Provide the [X, Y] coordinate of the cell's center where the given text is located.  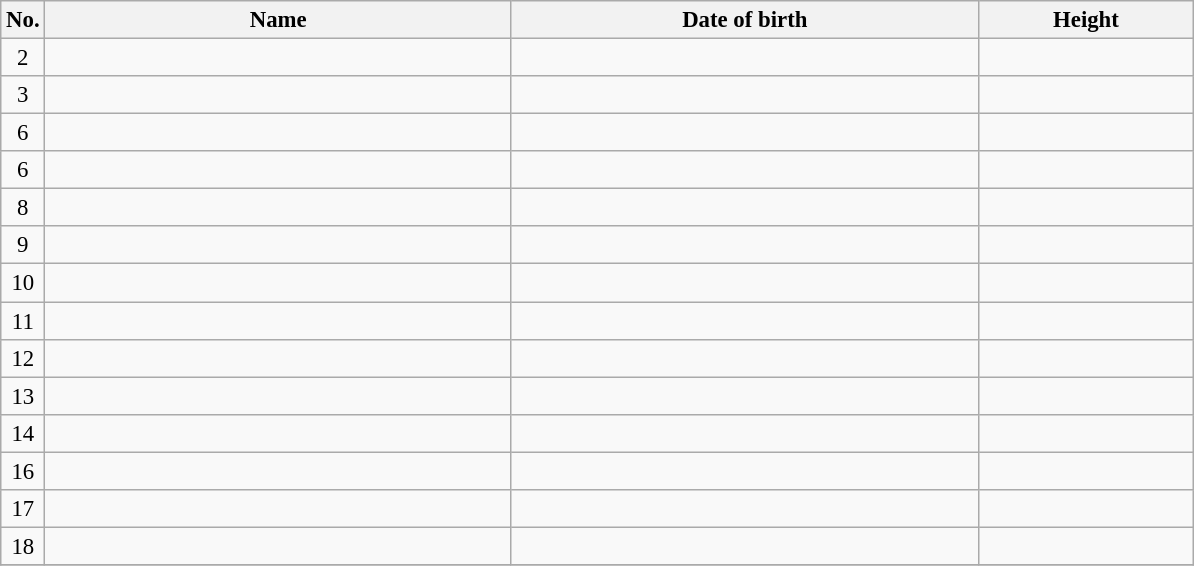
11 [23, 321]
Date of birth [744, 20]
8 [23, 208]
3 [23, 95]
16 [23, 471]
14 [23, 433]
18 [23, 546]
13 [23, 396]
Name [278, 20]
9 [23, 245]
10 [23, 283]
2 [23, 58]
Height [1086, 20]
12 [23, 358]
17 [23, 509]
No. [23, 20]
